Determine the [x, y] coordinate at the center of the cell enclosing the given text.  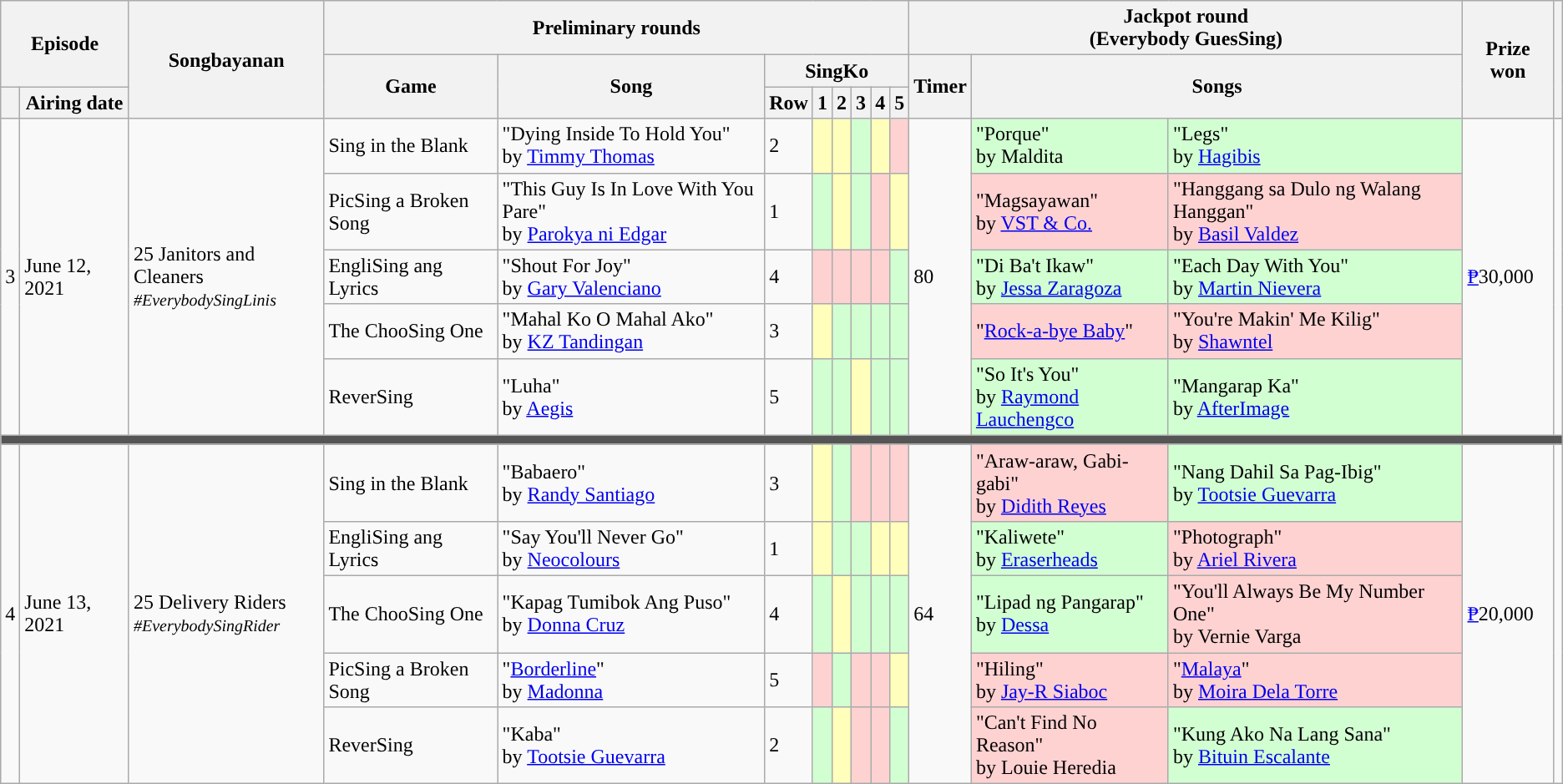
"Babaero"by Randy Santiago [631, 483]
"Mangarap Ka"by AfterImage [1315, 397]
25 Janitors and Cleaners#EverybodySingLinis [225, 277]
June 13, 2021 [75, 614]
Airing date [75, 103]
"Nang Dahil Sa Pag-Ibig"by Tootsie Guevarra [1315, 483]
"Legs"by Hagibis [1315, 145]
SingKo [837, 71]
"You're Makin' Me Kilig"by Shawntel [1315, 331]
"Dying Inside To Hold You"by Timmy Thomas [631, 145]
"Shout For Joy"by Gary Valenciano [631, 277]
"Hiling"by Jay-R Siaboc [1070, 680]
Songbayanan [225, 60]
₱30,000 [1508, 277]
Episode [65, 43]
25 Delivery Riders#EverybodySingRider [225, 614]
"Lipad ng Pangarap"by Dessa [1070, 614]
Jackpot round(Everybody GuesSing) [1186, 28]
Timer [940, 87]
"Can't Find No Reason"by Louie Heredia [1070, 746]
"So It's You"by Raymond Lauchengco [1070, 397]
"Kung Ako Na Lang Sana"by Bituin Escalante [1315, 746]
"Hanggang sa Dulo ng Walang Hanggan"by Basil Valdez [1315, 211]
"Kaliwete"by Eraserheads [1070, 548]
64 [940, 614]
"Porque"by Maldita [1070, 145]
80 [940, 277]
"Mahal Ko O Mahal Ako"by KZ Tandingan [631, 331]
Song [631, 87]
Row [789, 103]
"Kaba"by Tootsie Guevarra [631, 746]
"Kapag Tumibok Ang Puso"by Donna Cruz [631, 614]
"Luha"by Aegis [631, 397]
"Say You'll Never Go"by Neocolours [631, 548]
"Rock-a-bye Baby" [1070, 331]
Game [411, 87]
"You'll Always Be My Number One"by Vernie Varga [1315, 614]
"Each Day With You"by Martin Nievera [1315, 277]
₱20,000 [1508, 614]
Prize won [1508, 60]
"Di Ba't Ikaw"by Jessa Zaragoza [1070, 277]
"Magsayawan"by VST & Co. [1070, 211]
"Borderline"by Madonna [631, 680]
Songs [1217, 87]
Preliminary rounds [616, 28]
"Photograph"by Ariel Rivera [1315, 548]
"This Guy Is In Love With You Pare"by Parokya ni Edgar [631, 211]
"Araw-araw, Gabi-gabi"by Didith Reyes [1070, 483]
June 12, 2021 [75, 277]
"Malaya"by Moira Dela Torre [1315, 680]
